Identify which cell holds the provided text, then report its [X, Y] central coordinate. 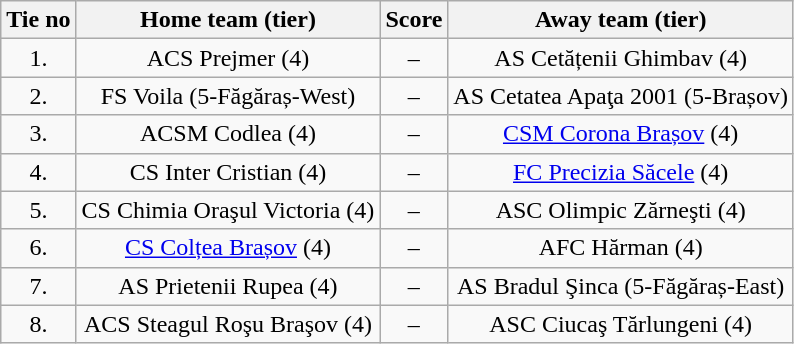
ACS Steagul Roşu Braşov (4) [228, 324]
Score [414, 20]
Away team (tier) [621, 20]
4. [38, 172]
AS Cetățenii Ghimbav (4) [621, 58]
Tie no [38, 20]
CS Chimia Oraşul Victoria (4) [228, 210]
2. [38, 96]
FS Voila (5-Făgăraș-West) [228, 96]
3. [38, 134]
FC Precizia Săcele (4) [621, 172]
8. [38, 324]
ASC Olimpic Zărneşti (4) [621, 210]
CS Colțea Brașov (4) [228, 248]
Home team (tier) [228, 20]
CS Inter Cristian (4) [228, 172]
AS Bradul Şinca (5-Făgăraș-East) [621, 286]
ACSM Codlea (4) [228, 134]
5. [38, 210]
7. [38, 286]
6. [38, 248]
AS Prietenii Rupea (4) [228, 286]
CSM Corona Brașov (4) [621, 134]
AS Cetatea Apaţa 2001 (5-Brașov) [621, 96]
AFC Hărman (4) [621, 248]
ACS Prejmer (4) [228, 58]
ASC Ciucaş Tărlungeni (4) [621, 324]
1. [38, 58]
